Detect which cell encompasses the target text, then output its (X, Y) center coordinate. 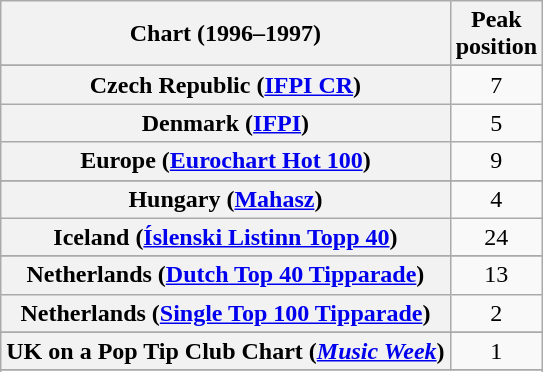
13 (496, 275)
4 (496, 199)
Netherlands (Dutch Top 40 Tipparade) (226, 275)
Peakposition (496, 34)
Netherlands (Single Top 100 Tipparade) (226, 313)
Iceland (Íslenski Listinn Topp 40) (226, 237)
5 (496, 123)
Denmark (IFPI) (226, 123)
UK on a Pop Tip Club Chart (Music Week) (226, 351)
Europe (Eurochart Hot 100) (226, 161)
7 (496, 85)
2 (496, 313)
1 (496, 351)
Hungary (Mahasz) (226, 199)
9 (496, 161)
Chart (1996–1997) (226, 34)
Czech Republic (IFPI CR) (226, 85)
24 (496, 237)
